Scan for the cell matching the given text and deliver its (x, y) coordinate at center. 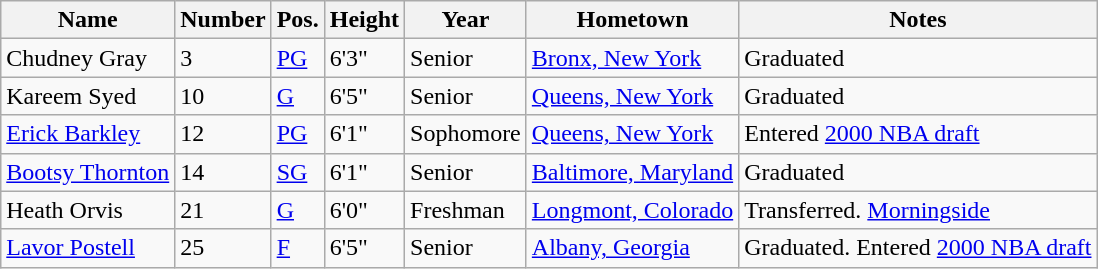
12 (223, 134)
F (298, 248)
Entered 2000 NBA draft (918, 134)
SG (298, 172)
10 (223, 96)
Height (364, 20)
Bronx, New York (632, 58)
Baltimore, Maryland (632, 172)
Lavor Postell (88, 248)
Name (88, 20)
6'3" (364, 58)
Freshman (466, 210)
14 (223, 172)
Sophomore (466, 134)
Heath Orvis (88, 210)
25 (223, 248)
Pos. (298, 20)
Kareem Syed (88, 96)
Transferred. Morningside (918, 210)
Hometown (632, 20)
Longmont, Colorado (632, 210)
Year (466, 20)
Notes (918, 20)
Graduated. Entered 2000 NBA draft (918, 248)
Bootsy Thornton (88, 172)
Erick Barkley (88, 134)
Number (223, 20)
6'0" (364, 210)
21 (223, 210)
Albany, Georgia (632, 248)
Chudney Gray (88, 58)
3 (223, 58)
